Identify which cell holds the provided text, then report its [x, y] central coordinate. 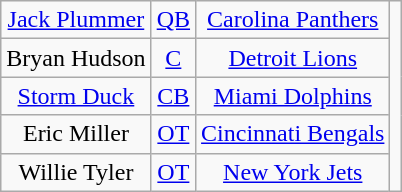
New York Jets [293, 172]
Willie Tyler [76, 172]
Detroit Lions [293, 58]
Storm Duck [76, 96]
CB [173, 96]
Eric Miller [76, 134]
Miami Dolphins [293, 96]
Cincinnati Bengals [293, 134]
Carolina Panthers [293, 20]
C [173, 58]
QB [173, 20]
Bryan Hudson [76, 58]
Jack Plummer [76, 20]
